Search for the cell housing the specified text and yield its (x, y) center coordinate. 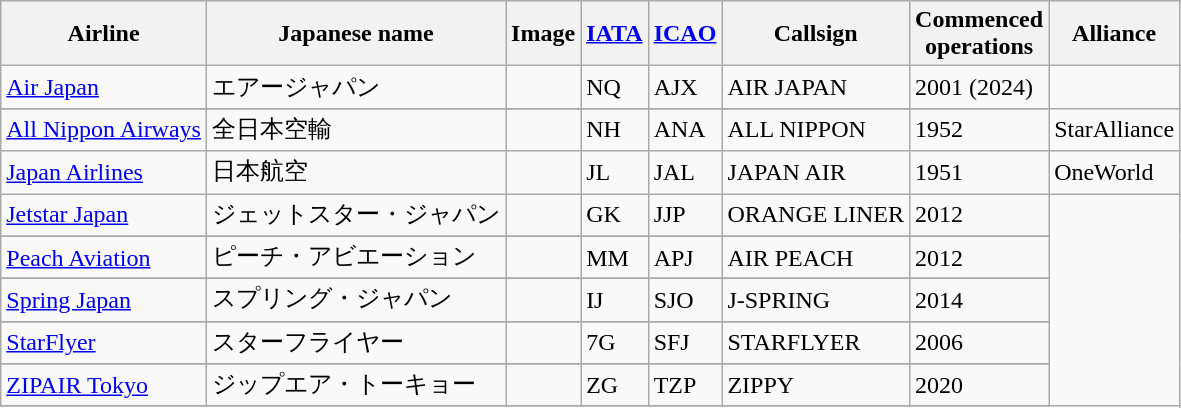
AJX (685, 88)
JAPAN AIR (816, 172)
2020 (980, 386)
MM (615, 258)
スプリング・ジャパン (356, 300)
ALL NIPPON (816, 130)
ピーチ・アビエーション (356, 258)
All Nippon Airways (104, 130)
Airline (104, 34)
ICAO (685, 34)
AIR PEACH (816, 258)
NH (615, 130)
APJ (685, 258)
OneWorld (1114, 172)
Jetstar Japan (104, 216)
2001 (2024) (980, 88)
1951 (980, 172)
SJO (685, 300)
全日本空輸 (356, 130)
StarAlliance (1114, 130)
JL (615, 172)
Air Japan (104, 88)
STARFLYER (816, 342)
IJ (615, 300)
エアージャパン (356, 88)
Commencedoperations (980, 34)
J-SPRING (816, 300)
Japan Airlines (104, 172)
Image (544, 34)
IATA (615, 34)
JJP (685, 216)
GK (615, 216)
SFJ (685, 342)
日本航空 (356, 172)
StarFlyer (104, 342)
1952 (980, 130)
スターフライヤー (356, 342)
2006 (980, 342)
Spring Japan (104, 300)
JAL (685, 172)
ZG (615, 386)
ZIPPY (816, 386)
Peach Aviation (104, 258)
2014 (980, 300)
NQ (615, 88)
Alliance (1114, 34)
Japanese name (356, 34)
ORANGE LINER (816, 216)
7G (615, 342)
ジェットスター・ジャパン (356, 216)
Callsign (816, 34)
ジップエア・トーキョー (356, 386)
AIR JAPAN (816, 88)
TZP (685, 386)
ANA (685, 130)
ZIPAIR Tokyo (104, 386)
